Pinpoint the cell where the given text exists, returning its (x, y) midpoint coordinate. 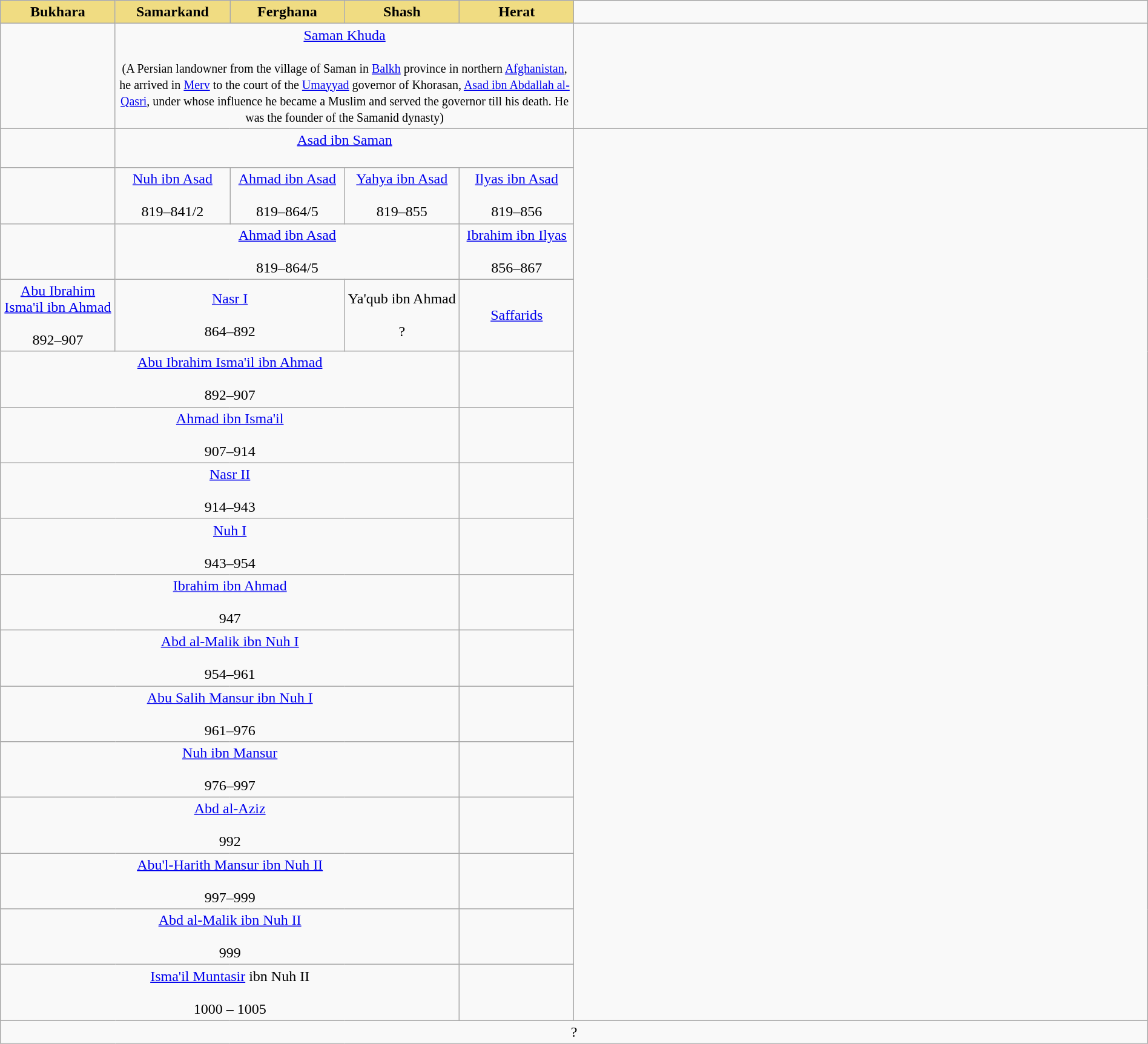
Ibrahim ibn Ahmad 947 (230, 602)
Yahya ibn Asad 819–855 (402, 196)
Nuh ibn Asad 819–841/2 (172, 196)
Abd al-Aziz 992 (230, 825)
Bukhara (58, 12)
? (574, 1032)
Asad ibn Saman (345, 148)
Ya'qub ibn Ahmad ? (402, 315)
Nuh I 943–954 (230, 546)
Abd al-Malik ibn Nuh I 954–961 (230, 658)
Abd al-Malik ibn Nuh II 999 (230, 937)
Samarkand (172, 12)
Nasr II 914–943 (230, 491)
Saffarids (517, 315)
Shash (402, 12)
Isma'il Muntasir ibn Nuh II 1000 – 1005 (230, 993)
Abu'l-Harith Mansur ibn Nuh II 997–999 (230, 881)
Nuh ibn Mansur 976–997 (230, 770)
Abu Salih Mansur ibn Nuh I 961–976 (230, 713)
Ibrahim ibn Ilyas 856–867 (517, 251)
Nasr I 864–892 (230, 315)
Ferghana (287, 12)
Herat (517, 12)
Ilyas ibn Asad 819–856 (517, 196)
Ahmad ibn Isma'il 907–914 (230, 435)
